For the text-containing cell, return its midpoint in (X, Y) coordinate format. 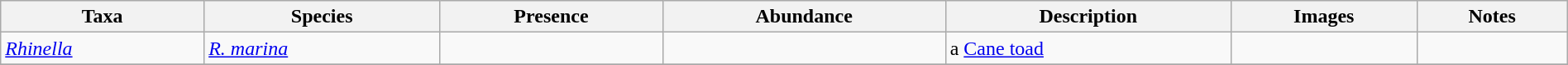
Notes (1492, 17)
R. marina (323, 48)
Images (1323, 17)
Species (323, 17)
Description (1088, 17)
Abundance (804, 17)
Taxa (103, 17)
a Cane toad (1088, 48)
Rhinella (103, 48)
Presence (552, 17)
